Scan for the cell matching the given text and deliver its [X, Y] coordinate at center. 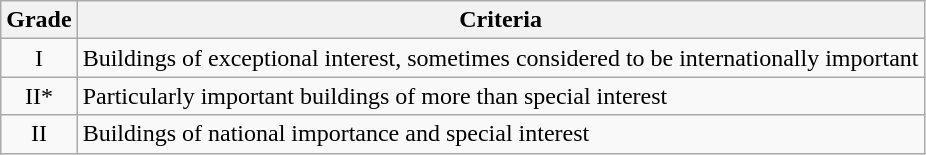
Criteria [500, 20]
I [39, 58]
Buildings of exceptional interest, sometimes considered to be internationally important [500, 58]
II* [39, 96]
Buildings of national importance and special interest [500, 134]
Particularly important buildings of more than special interest [500, 96]
Grade [39, 20]
II [39, 134]
